Extract the [X, Y] coordinate from the center of the cell holding the provided text.  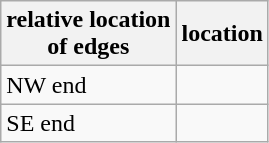
location [222, 34]
SE end [88, 123]
NW end [88, 85]
relative locationof edges [88, 34]
